Output the [X, Y] coordinate of the center of the cell containing the given text.  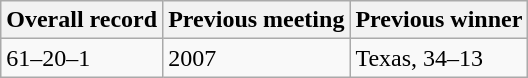
Overall record [82, 20]
Texas, 34–13 [439, 58]
Previous meeting [256, 20]
61–20–1 [82, 58]
2007 [256, 58]
Previous winner [439, 20]
